Extract the (x, y) coordinate from the center of the cell holding the provided text.  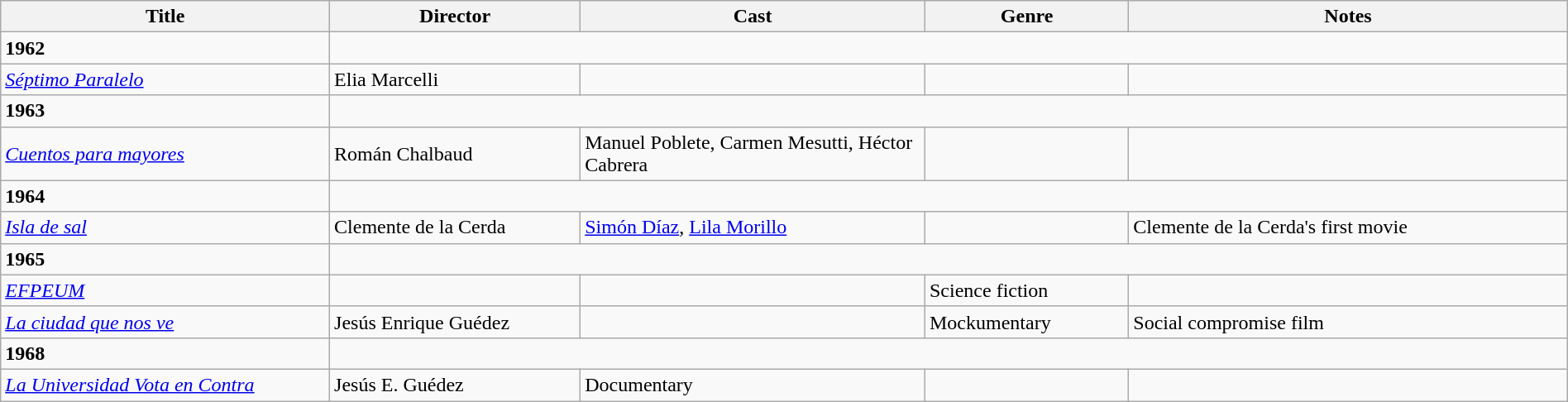
1965 (165, 259)
Genre (1026, 17)
Cuentos para mayores (165, 154)
1968 (165, 353)
Director (455, 17)
Séptimo Paralelo (165, 79)
Mockumentary (1026, 322)
Isla de sal (165, 227)
Jesús E. Guédez (455, 385)
Documentary (753, 385)
1963 (165, 111)
Science fiction (1026, 290)
Manuel Poblete, Carmen Mesutti, Héctor Cabrera (753, 154)
EFPEUM (165, 290)
Román Chalbaud (455, 154)
Simón Díaz, Lila Morillo (753, 227)
Notes (1348, 17)
1964 (165, 196)
Jesús Enrique Guédez (455, 322)
Clemente de la Cerda's first movie (1348, 227)
La ciudad que nos ve (165, 322)
Elia Marcelli (455, 79)
Title (165, 17)
1962 (165, 48)
Social compromise film (1348, 322)
Clemente de la Cerda (455, 227)
Cast (753, 17)
La Universidad Vota en Contra (165, 385)
